Determine the (x, y) coordinate at the center of the cell enclosing the given text.  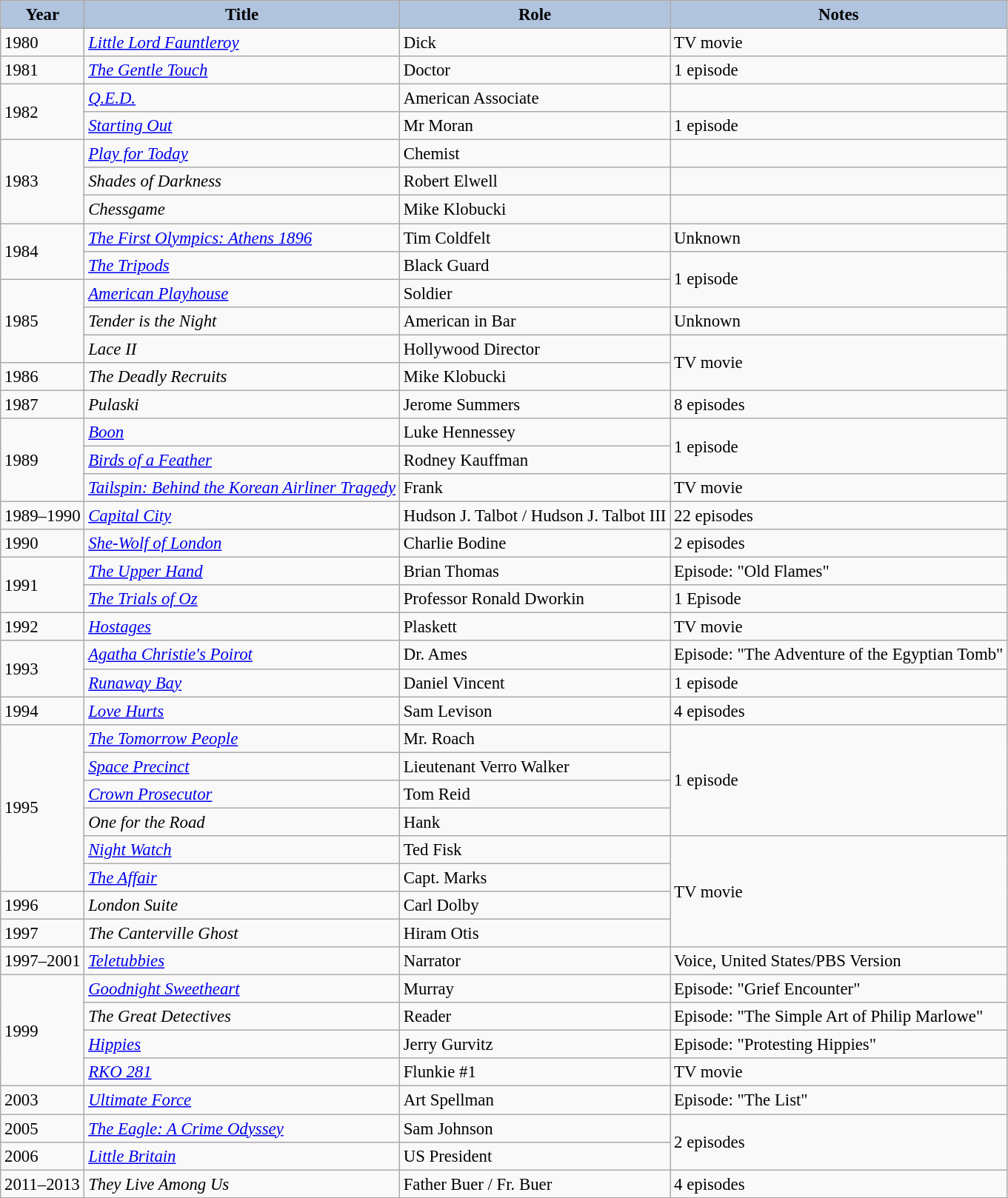
Episode: "The Simple Art of Philip Marlowe" (838, 1017)
Flunkie #1 (535, 1073)
The Tomorrow People (242, 738)
One for the Road (242, 822)
1994 (43, 711)
1996 (43, 906)
1995 (43, 808)
Art Spellman (535, 1100)
Dr. Ames (535, 655)
Episode: "Old Flames" (838, 572)
Chessgame (242, 210)
Robert Elwell (535, 181)
RKO 281 (242, 1073)
Ultimate Force (242, 1100)
Notes (838, 15)
Daniel Vincent (535, 683)
Tom Reid (535, 794)
Goodnight Sweetheart (242, 989)
Episode: "The List" (838, 1100)
1984 (43, 252)
The Trials of Oz (242, 599)
1989 (43, 461)
Night Watch (242, 850)
Reader (535, 1017)
1992 (43, 627)
Jerome Summers (535, 404)
1990 (43, 543)
1982 (43, 113)
American Playhouse (242, 293)
Hostages (242, 627)
Pulaski (242, 404)
The Affair (242, 877)
Father Buer / Fr. Buer (535, 1184)
Boon (242, 432)
The First Olympics: Athens 1896 (242, 238)
US President (535, 1156)
1985 (43, 321)
Soldier (535, 293)
Play for Today (242, 154)
They Live Among Us (242, 1184)
Role (535, 15)
Title (242, 15)
1991 (43, 585)
Tender is the Night (242, 321)
2006 (43, 1156)
Teletubbies (242, 961)
Dick (535, 43)
London Suite (242, 906)
Episode: "The Adventure of the Egyptian Tomb" (838, 655)
Capital City (242, 516)
Sam Johnson (535, 1128)
The Canterville Ghost (242, 934)
Voice, United States/PBS Version (838, 961)
Capt. Marks (535, 877)
2003 (43, 1100)
Lieutenant Verro Walker (535, 766)
1981 (43, 70)
She-Wolf of London (242, 543)
The Upper Hand (242, 572)
1993 (43, 669)
Starting Out (242, 126)
The Deadly Recruits (242, 377)
Brian Thomas (535, 572)
American Associate (535, 98)
1987 (43, 404)
Sam Levison (535, 711)
Hippies (242, 1045)
The Tripods (242, 265)
Mr Moran (535, 126)
Plaskett (535, 627)
Episode: "Protesting Hippies" (838, 1045)
Little Britain (242, 1156)
Love Hurts (242, 711)
1999 (43, 1031)
Mr. Roach (535, 738)
Rodney Kauffman (535, 460)
Carl Dolby (535, 906)
1986 (43, 377)
Frank (535, 488)
2011–2013 (43, 1184)
American in Bar (535, 321)
Hank (535, 822)
Crown Prosecutor (242, 794)
1 Episode (838, 599)
Shades of Darkness (242, 181)
Tim Coldfelt (535, 238)
Luke Hennessey (535, 432)
Hollywood Director (535, 349)
Narrator (535, 961)
Lace II (242, 349)
Tailspin: Behind the Korean Airliner Tragedy (242, 488)
Year (43, 15)
Hudson J. Talbot / Hudson J. Talbot III (535, 516)
8 episodes (838, 404)
1980 (43, 43)
1997–2001 (43, 961)
Charlie Bodine (535, 543)
22 episodes (838, 516)
Episode: "Grief Encounter" (838, 989)
Black Guard (535, 265)
Birds of a Feather (242, 460)
The Great Detectives (242, 1017)
The Eagle: A Crime Odyssey (242, 1128)
1997 (43, 934)
Professor Ronald Dworkin (535, 599)
Ted Fisk (535, 850)
Little Lord Fauntleroy (242, 43)
2005 (43, 1128)
1989–1990 (43, 516)
Chemist (535, 154)
The Gentle Touch (242, 70)
Jerry Gurvitz (535, 1045)
Hiram Otis (535, 934)
Q.E.D. (242, 98)
Agatha Christie's Poirot (242, 655)
Murray (535, 989)
1983 (43, 182)
Runaway Bay (242, 683)
Space Precinct (242, 766)
Doctor (535, 70)
